Return the (x, y) coordinate for the center point of the cell that contains the specified text.  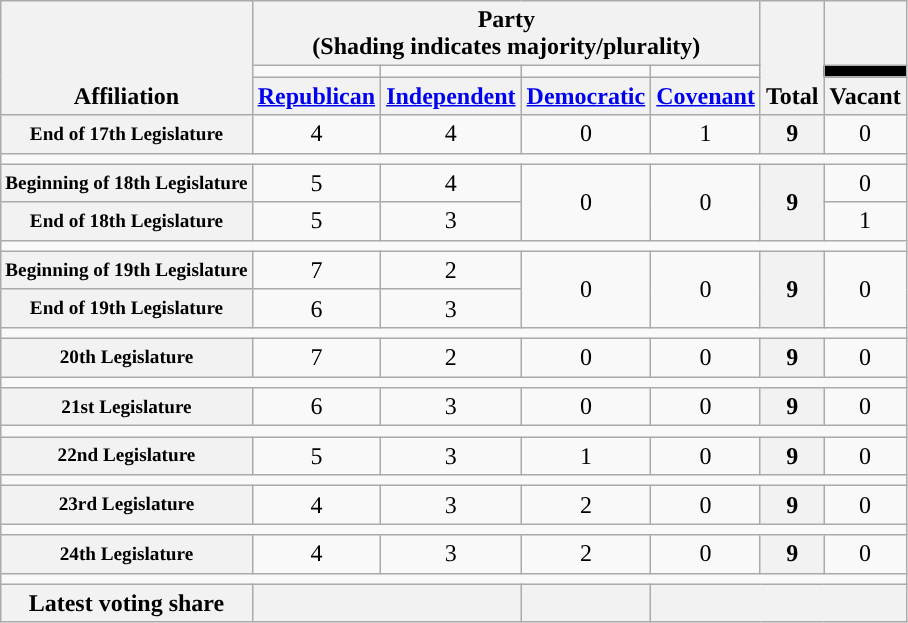
Party (Shading indicates majority/plurality) (506, 34)
20th Legislature (126, 357)
Latest voting share (126, 603)
21st Legislature (126, 407)
22nd Legislature (126, 456)
Covenant (706, 96)
Beginning of 19th Legislature (126, 270)
23rd Legislature (126, 505)
Affiliation (126, 58)
24th Legislature (126, 554)
Independent (451, 96)
End of 17th Legislature (126, 134)
End of 18th Legislature (126, 221)
Beginning of 18th Legislature (126, 183)
Total (792, 58)
End of 19th Legislature (126, 308)
Republican (316, 96)
Democratic (586, 96)
Vacant (865, 96)
